Return the [x, y] coordinate for the center point of the cell that contains the specified text.  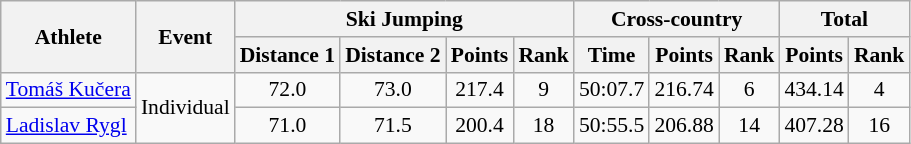
Athlete [68, 36]
14 [750, 126]
Ski Jumping [404, 19]
6 [750, 90]
18 [544, 126]
72.0 [288, 90]
16 [880, 126]
Distance 2 [392, 55]
206.88 [684, 126]
Distance 1 [288, 55]
4 [880, 90]
Total [844, 19]
407.28 [814, 126]
Ladislav Rygl [68, 126]
Cross-country [677, 19]
71.5 [392, 126]
Tomáš Kučera [68, 90]
Event [186, 36]
73.0 [392, 90]
50:07.7 [612, 90]
Individual [186, 108]
200.4 [480, 126]
216.74 [684, 90]
50:55.5 [612, 126]
Time [612, 55]
71.0 [288, 126]
434.14 [814, 90]
9 [544, 90]
217.4 [480, 90]
